Pinpoint the cell where the given text exists, returning its [X, Y] midpoint coordinate. 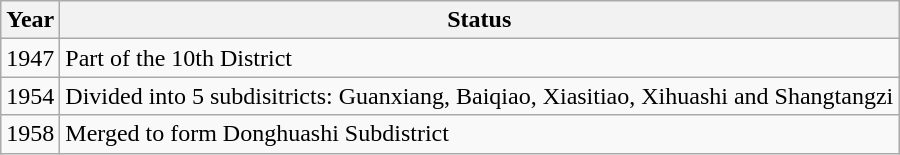
Year [30, 20]
1954 [30, 96]
Part of the 10th District [480, 58]
Divided into 5 subdisitricts: Guanxiang, Baiqiao, Xiasitiao, Xihuashi and Shangtangzi [480, 96]
Merged to form Donghuashi Subdistrict [480, 134]
Status [480, 20]
1958 [30, 134]
1947 [30, 58]
